Locate the cell with the specified text and output its (X, Y) center coordinate. 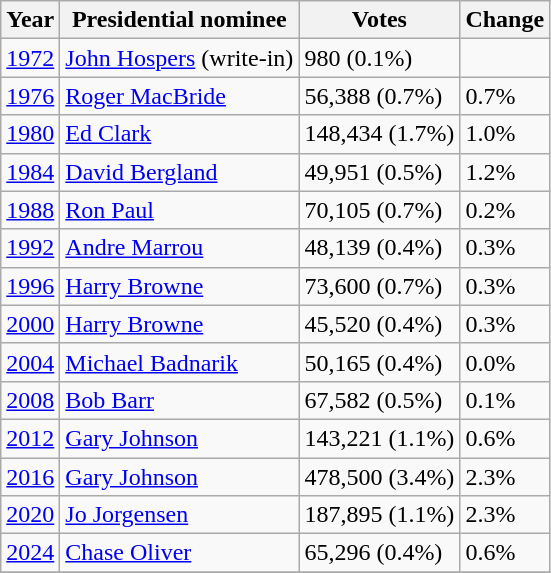
2008 (30, 400)
1996 (30, 286)
0.7% (505, 96)
2004 (30, 362)
Jo Jorgensen (180, 515)
187,895 (1.1%) (380, 515)
2016 (30, 477)
45,520 (0.4%) (380, 324)
Andre Marrou (180, 248)
56,388 (0.7%) (380, 96)
1.2% (505, 172)
Year (30, 20)
2000 (30, 324)
Votes (380, 20)
2020 (30, 515)
148,434 (1.7%) (380, 134)
John Hospers (write-in) (180, 58)
1976 (30, 96)
70,105 (0.7%) (380, 210)
1.0% (505, 134)
0.2% (505, 210)
65,296 (0.4%) (380, 553)
Ron Paul (180, 210)
1988 (30, 210)
Roger MacBride (180, 96)
Change (505, 20)
1972 (30, 58)
478,500 (3.4%) (380, 477)
1992 (30, 248)
2012 (30, 438)
Chase Oliver (180, 553)
Bob Barr (180, 400)
Presidential nominee (180, 20)
1984 (30, 172)
73,600 (0.7%) (380, 286)
0.1% (505, 400)
143,221 (1.1%) (380, 438)
50,165 (0.4%) (380, 362)
Michael Badnarik (180, 362)
David Bergland (180, 172)
49,951 (0.5%) (380, 172)
2024 (30, 553)
48,139 (0.4%) (380, 248)
0.0% (505, 362)
980 (0.1%) (380, 58)
67,582 (0.5%) (380, 400)
1980 (30, 134)
Ed Clark (180, 134)
